Return the (x, y) coordinate for the center point of the cell that contains the specified text.  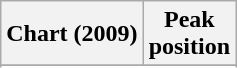
Peakposition (189, 34)
Chart (2009) (72, 34)
